Find where the given text appears and provide that cell's center as (X, Y) coordinate. 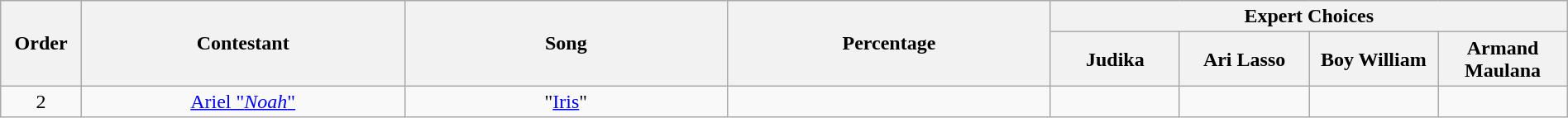
Armand Maulana (1503, 59)
Percentage (890, 43)
Judika (1115, 59)
Ari Lasso (1244, 59)
Contestant (243, 43)
Song (566, 43)
Order (41, 43)
"Iris" (566, 101)
Expert Choices (1308, 17)
Boy William (1374, 59)
Ariel "Noah" (243, 101)
2 (41, 101)
